Return [x, y] of the center of cell containing provided text 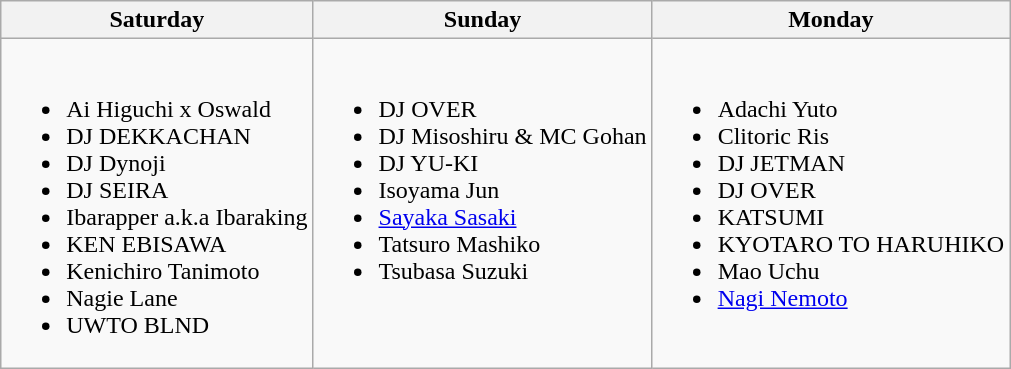
Monday [831, 20]
Saturday [157, 20]
Adachi YutoClitoric RisDJ JETMANDJ OVERKATSUMIKYOTARO TO HARUHIKOMao UchuNagi Nemoto [831, 204]
Sunday [482, 20]
Ai Higuchi x OswaldDJ DEKKACHANDJ DynojiDJ SEIRAIbarapper a.k.a IbarakingKEN EBISAWAKenichiro TanimotoNagie LaneUWTO BLND [157, 204]
DJ OVERDJ Misoshiru & MC GohanDJ YU-KIIsoyama JunSayaka SasakiTatsuro MashikoTsubasa Suzuki [482, 204]
